Return [x, y] of the center of cell containing provided text 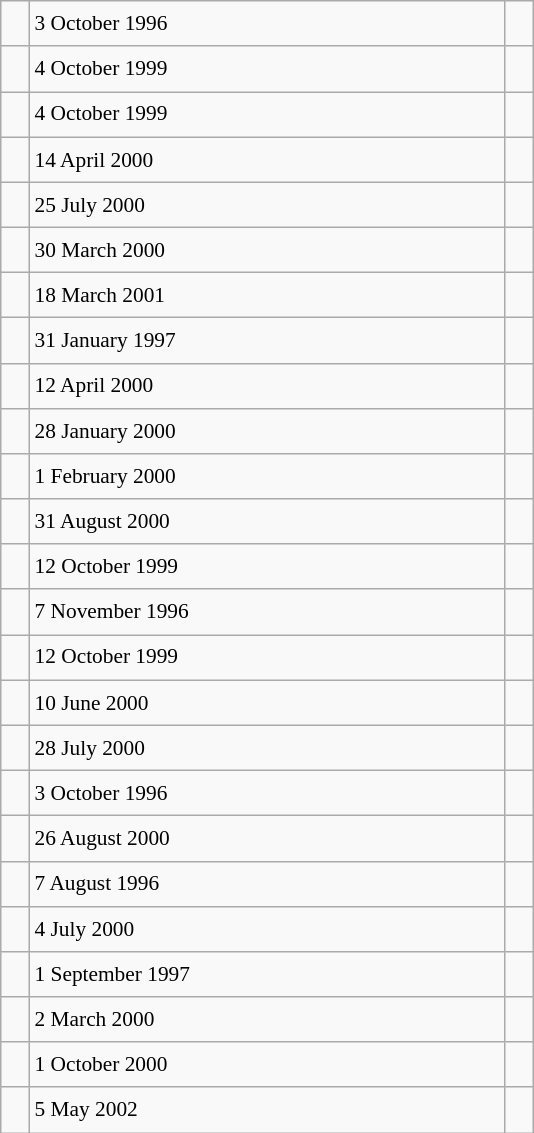
28 July 2000 [268, 748]
28 January 2000 [268, 430]
1 September 1997 [268, 974]
12 April 2000 [268, 386]
18 March 2001 [268, 296]
30 March 2000 [268, 250]
5 May 2002 [268, 1110]
2 March 2000 [268, 1020]
1 October 2000 [268, 1064]
4 July 2000 [268, 928]
7 November 1996 [268, 612]
10 June 2000 [268, 702]
14 April 2000 [268, 160]
31 January 1997 [268, 340]
31 August 2000 [268, 522]
26 August 2000 [268, 838]
25 July 2000 [268, 204]
7 August 1996 [268, 884]
1 February 2000 [268, 476]
